Find where the given text appears and provide that cell's center as [X, Y] coordinate. 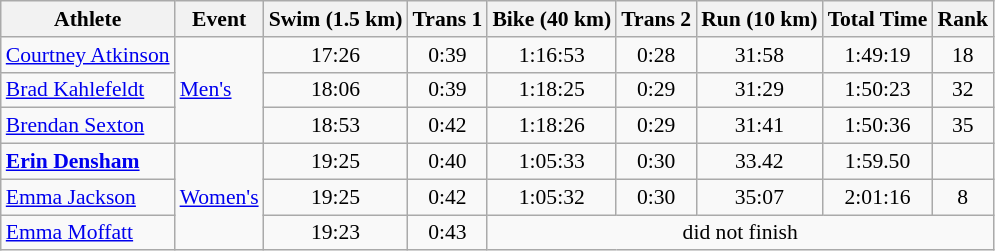
18 [962, 55]
Brad Kahlefeldt [88, 90]
35:07 [759, 197]
Courtney Atkinson [88, 55]
1:59.50 [878, 162]
Emma Moffatt [88, 233]
1:50:36 [878, 126]
1:05:32 [552, 197]
1:18:25 [552, 90]
Brendan Sexton [88, 126]
8 [962, 197]
31:41 [759, 126]
31:29 [759, 90]
1:05:33 [552, 162]
17:26 [336, 55]
32 [962, 90]
did not finish [740, 233]
1:16:53 [552, 55]
Run (10 km) [759, 19]
Athlete [88, 19]
Event [220, 19]
1:49:19 [878, 55]
Men's [220, 90]
18:53 [336, 126]
Total Time [878, 19]
Emma Jackson [88, 197]
31:58 [759, 55]
33.42 [759, 162]
35 [962, 126]
Trans 2 [656, 19]
19:23 [336, 233]
0:40 [447, 162]
18:06 [336, 90]
Rank [962, 19]
1:50:23 [878, 90]
0:43 [447, 233]
Trans 1 [447, 19]
0:28 [656, 55]
Women's [220, 198]
2:01:16 [878, 197]
Bike (40 km) [552, 19]
Erin Densham [88, 162]
Swim (1.5 km) [336, 19]
1:18:26 [552, 126]
